Determine the (x, y) coordinate at the center of the cell enclosing the given text.  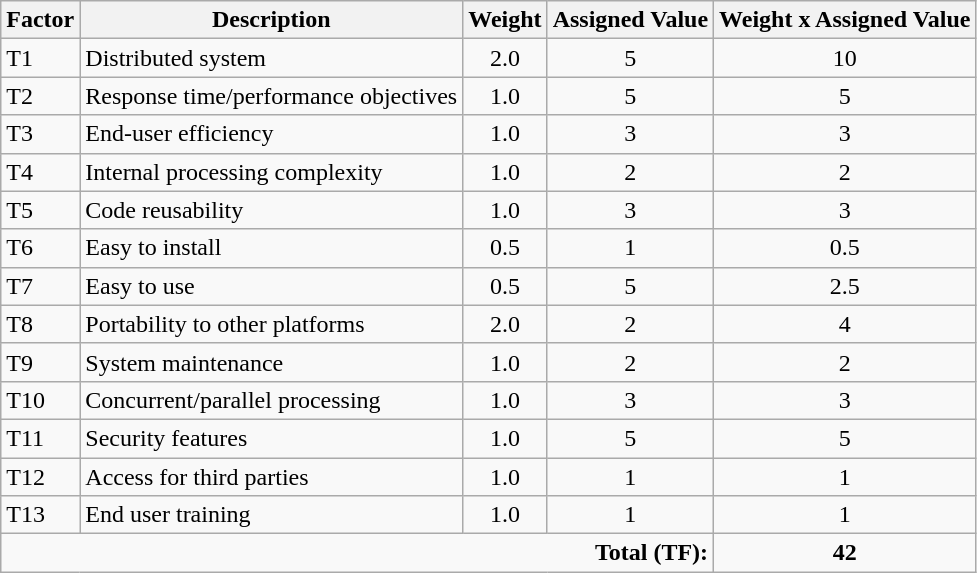
T5 (40, 210)
42 (845, 553)
T9 (40, 362)
Concurrent/parallel processing (272, 400)
Internal processing complexity (272, 172)
Security features (272, 438)
Code reusability (272, 210)
Response time/performance objectives (272, 96)
T11 (40, 438)
Weight x Assigned Value (845, 20)
Description (272, 20)
Easy to install (272, 248)
T4 (40, 172)
T2 (40, 96)
System maintenance (272, 362)
Factor (40, 20)
2.5 (845, 286)
10 (845, 58)
T7 (40, 286)
T12 (40, 477)
Distributed system (272, 58)
T1 (40, 58)
Total (TF): (358, 553)
Easy to use (272, 286)
Portability to other platforms (272, 324)
Assigned Value (630, 20)
Access for third parties (272, 477)
T3 (40, 134)
End user training (272, 515)
Weight (505, 20)
T13 (40, 515)
T8 (40, 324)
End-user efficiency (272, 134)
T10 (40, 400)
T6 (40, 248)
4 (845, 324)
